Pinpoint the cell where the given text exists, returning its (X, Y) midpoint coordinate. 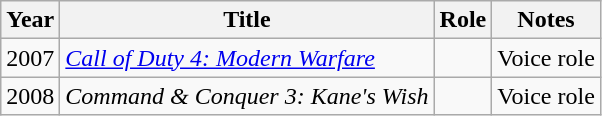
Call of Duty 4: Modern Warfare (247, 58)
Year (30, 20)
Notes (546, 20)
2007 (30, 58)
Command & Conquer 3: Kane's Wish (247, 96)
Title (247, 20)
2008 (30, 96)
Role (463, 20)
